Extract the (X, Y) coordinate from the center of the cell holding the provided text.  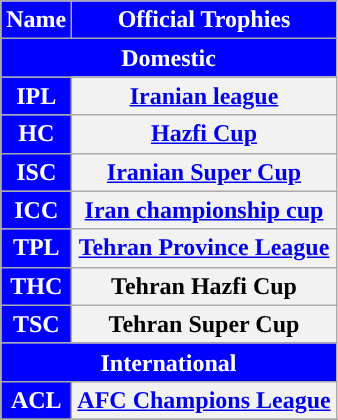
Domestic (168, 58)
Tehran Hazfi Cup (204, 286)
Iranian league (204, 96)
IPL (36, 96)
HC (36, 134)
Hazfi Cup (204, 134)
Tehran Province League (204, 248)
Official Trophies (204, 20)
Iranian Super Cup (204, 172)
Iran championship cup (204, 210)
Tehran Super Cup (204, 324)
TPL (36, 248)
Name (36, 20)
ISC (36, 172)
TSC (36, 324)
ICC (36, 210)
THC (36, 286)
International (168, 362)
ACL (36, 400)
AFC Champions League (204, 400)
